Identify which cell holds the provided text, then report its [x, y] central coordinate. 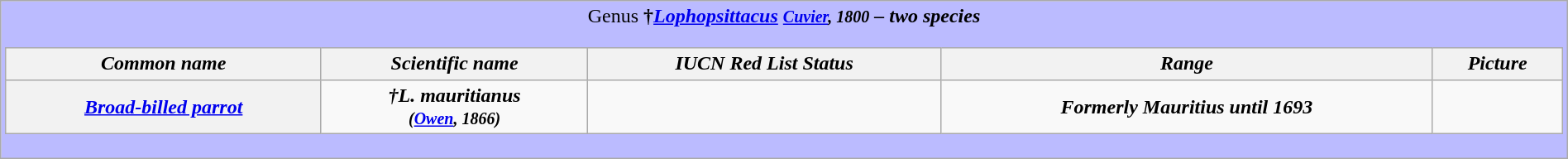
IUCN Red List Status [764, 64]
Formerly Mauritius until 1693 [1186, 106]
Broad-billed parrot [164, 106]
Common name [164, 64]
Scientific name [454, 64]
Range [1186, 64]
†L. mauritianus (Owen, 1866) [454, 106]
Picture [1497, 64]
